Identify which cell holds the provided text, then report its (X, Y) central coordinate. 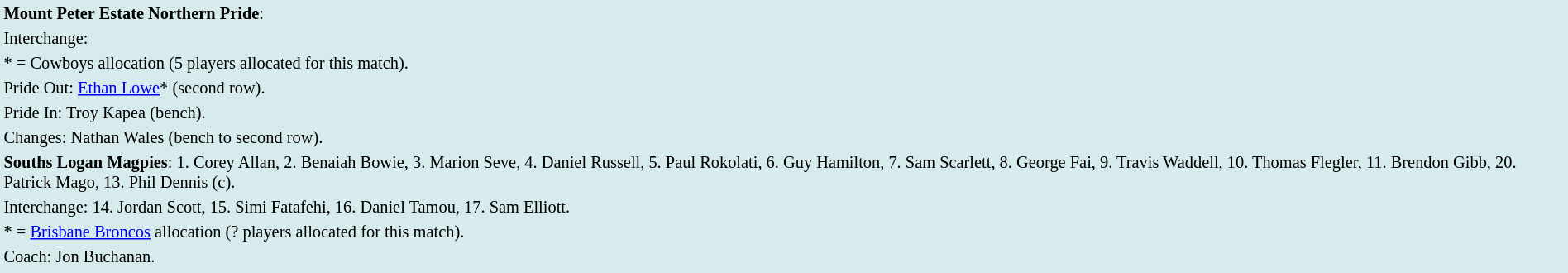
* = Cowboys allocation (5 players allocated for this match). (784, 63)
Interchange: 14. Jordan Scott, 15. Simi Fatafehi, 16. Daniel Tamou, 17. Sam Elliott. (784, 207)
Changes: Nathan Wales (bench to second row). (784, 137)
* = Brisbane Broncos allocation (? players allocated for this match). (784, 232)
Pride In: Troy Kapea (bench). (784, 113)
Interchange: (784, 38)
Pride Out: Ethan Lowe* (second row). (784, 88)
Coach: Jon Buchanan. (784, 256)
Mount Peter Estate Northern Pride: (784, 13)
